Identify which cell holds the provided text, then report its (x, y) central coordinate. 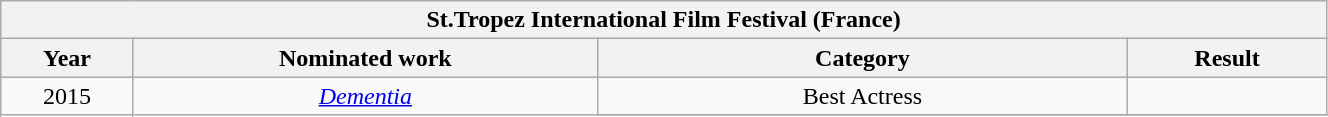
Best Actress (862, 96)
St.Tropez International Film Festival (France) (664, 20)
Nominated work (365, 58)
2015 (68, 96)
Result (1228, 58)
Year (68, 58)
Dementia (365, 96)
Category (862, 58)
